Locate the cell with the specified text and output its [X, Y] center coordinate. 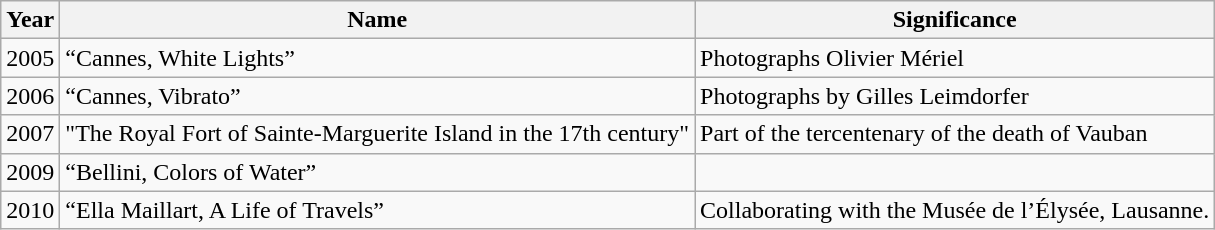
Year [30, 20]
Photographs by Gilles Leimdorfer [955, 96]
“Ella Maillart, A Life of Travels” [378, 210]
Collaborating with the Musée de l’Élysée, Lausanne. [955, 210]
Name [378, 20]
2009 [30, 172]
Photographs Olivier Mériel [955, 58]
2006 [30, 96]
Part of the tercentenary of the death of Vauban [955, 134]
Significance [955, 20]
“Bellini, Colors of Water” [378, 172]
2010 [30, 210]
2005 [30, 58]
“Cannes, White Lights” [378, 58]
2007 [30, 134]
"The Royal Fort of Sainte-Marguerite Island in the 17th century" [378, 134]
“Cannes, Vibrato” [378, 96]
